Identify which cell holds the provided text, then report its [x, y] central coordinate. 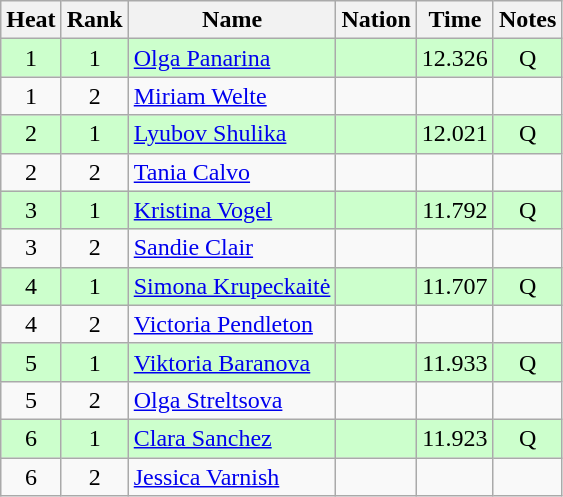
12.326 [454, 58]
Lyubov Shulika [232, 134]
Olga Panarina [232, 58]
Notes [527, 20]
11.792 [454, 210]
Viktoria Baranova [232, 362]
Rank [94, 20]
Tania Calvo [232, 172]
Simona Krupeckaitė [232, 286]
Miriam Welte [232, 96]
Jessica Varnish [232, 477]
Nation [376, 20]
11.707 [454, 286]
Heat [31, 20]
Clara Sanchez [232, 438]
Victoria Pendleton [232, 324]
Sandie Clair [232, 248]
12.021 [454, 134]
Time [454, 20]
Kristina Vogel [232, 210]
11.923 [454, 438]
11.933 [454, 362]
Olga Streltsova [232, 400]
Name [232, 20]
